Output the (x, y) coordinate of the center of the cell containing the given text.  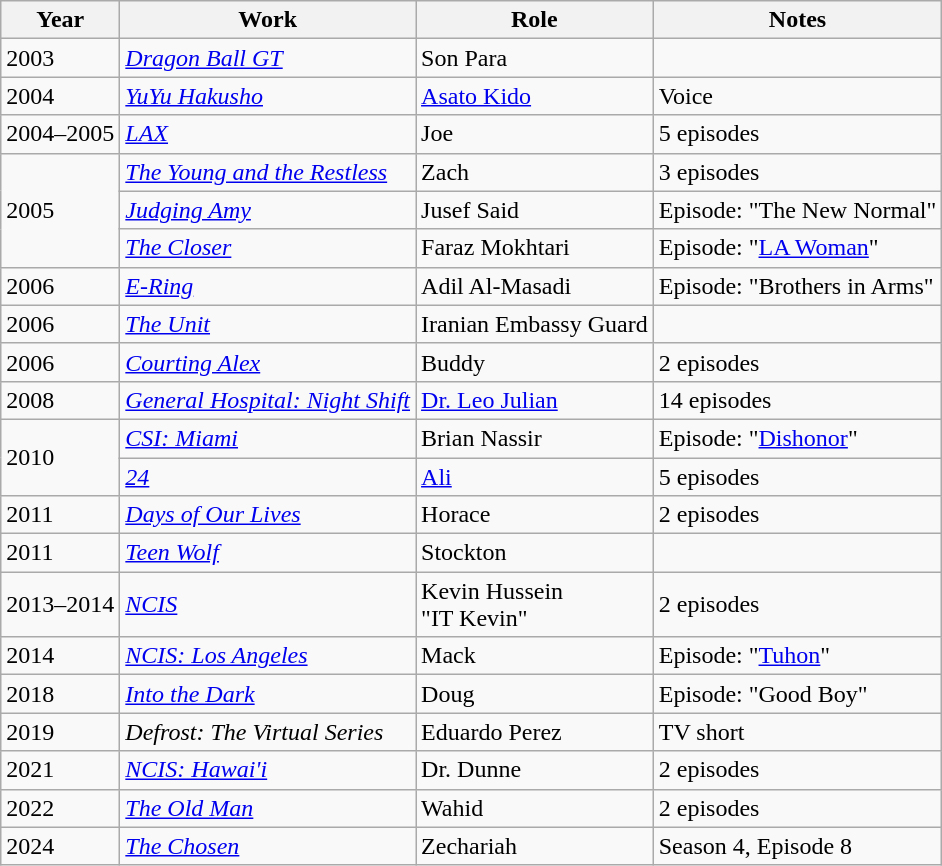
Horace (535, 515)
Voice (798, 96)
Zach (535, 172)
E-Ring (268, 286)
2004 (60, 96)
Episode: "LA Woman" (798, 248)
Ali (535, 477)
Episode: "Dishonor" (798, 438)
Eduardo Perez (535, 732)
Into the Dark (268, 694)
2014 (60, 656)
Kevin Hussein"IT Kevin" (535, 604)
Brian Nassir (535, 438)
The Young and the Restless (268, 172)
Joe (535, 134)
YuYu Hakusho (268, 96)
Dr. Leo Julian (535, 400)
TV short (798, 732)
Teen Wolf (268, 553)
Episode: "Tuhon" (798, 656)
The Closer (268, 248)
Defrost: The Virtual Series (268, 732)
NCIS: Hawai'i (268, 770)
Son Para (535, 58)
2005 (60, 210)
Wahid (535, 808)
Faraz Mokhtari (535, 248)
Courting Alex (268, 362)
2010 (60, 457)
Dr. Dunne (535, 770)
Judging Amy (268, 210)
Days of Our Lives (268, 515)
2019 (60, 732)
2018 (60, 694)
The Old Man (268, 808)
Buddy (535, 362)
Season 4, Episode 8 (798, 846)
2004–2005 (60, 134)
Mack (535, 656)
Notes (798, 20)
Doug (535, 694)
2008 (60, 400)
Dragon Ball GT (268, 58)
NCIS: Los Angeles (268, 656)
The Unit (268, 324)
24 (268, 477)
3 episodes (798, 172)
2013–2014 (60, 604)
General Hospital: Night Shift (268, 400)
CSI: Miami (268, 438)
Work (268, 20)
2021 (60, 770)
2024 (60, 846)
2003 (60, 58)
14 episodes (798, 400)
Adil Al-Masadi (535, 286)
Episode: "Brothers in Arms" (798, 286)
Episode: "Good Boy" (798, 694)
Year (60, 20)
NCIS (268, 604)
Zechariah (535, 846)
Stockton (535, 553)
The Chosen (268, 846)
2022 (60, 808)
Jusef Said (535, 210)
Role (535, 20)
Iranian Embassy Guard (535, 324)
LAX (268, 134)
Episode: "The New Normal" (798, 210)
Asato Kido (535, 96)
